Pinpoint the cell where the given text exists, returning its (X, Y) midpoint coordinate. 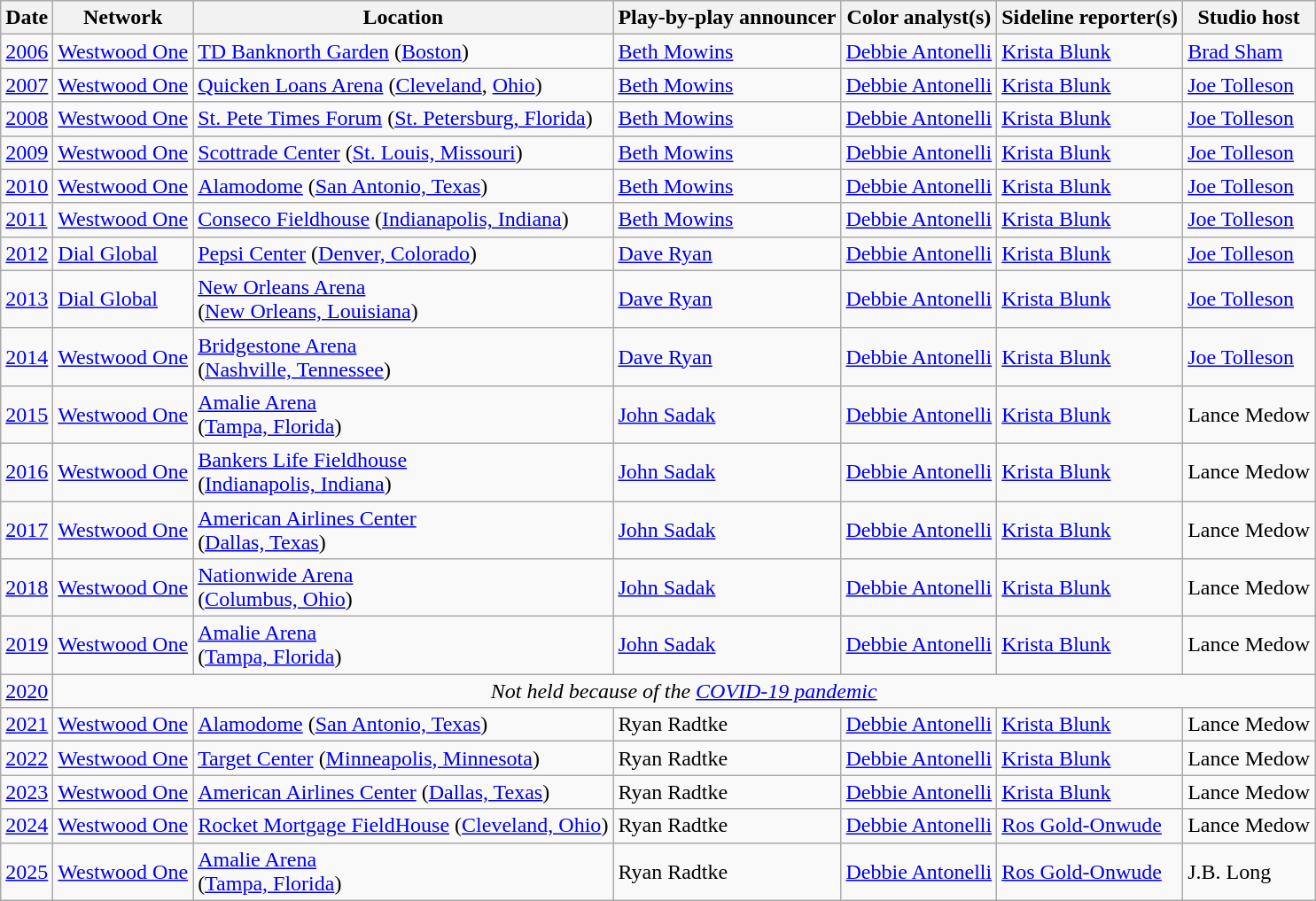
Studio host (1250, 18)
Color analyst(s) (919, 18)
2025 (27, 872)
2007 (27, 85)
2006 (27, 51)
Play-by-play announcer (727, 18)
2013 (27, 299)
Location (403, 18)
Bankers Life Fieldhouse (Indianapolis, Indiana) (403, 471)
Network (123, 18)
Target Center (Minneapolis, Minnesota) (403, 758)
2016 (27, 471)
2010 (27, 186)
2023 (27, 792)
2012 (27, 253)
J.B. Long (1250, 872)
2021 (27, 725)
2024 (27, 826)
Sideline reporter(s) (1090, 18)
Nationwide Arena (Columbus, Ohio) (403, 588)
Date (27, 18)
TD Banknorth Garden (Boston) (403, 51)
Brad Sham (1250, 51)
New Orleans Arena (New Orleans, Louisiana) (403, 299)
St. Pete Times Forum (St. Petersburg, Florida) (403, 119)
2022 (27, 758)
Conseco Fieldhouse (Indianapolis, Indiana) (403, 220)
2019 (27, 645)
Scottrade Center (St. Louis, Missouri) (403, 152)
2011 (27, 220)
2008 (27, 119)
Rocket Mortgage FieldHouse (Cleveland, Ohio) (403, 826)
Pepsi Center (Denver, Colorado) (403, 253)
2014 (27, 356)
2017 (27, 530)
2015 (27, 415)
2020 (27, 691)
2018 (27, 588)
Not held because of the COVID-19 pandemic (684, 691)
2009 (27, 152)
Bridgestone Arena (Nashville, Tennessee) (403, 356)
Quicken Loans Arena (Cleveland, Ohio) (403, 85)
